Extract the [X, Y] coordinate from the center of the cell holding the provided text.  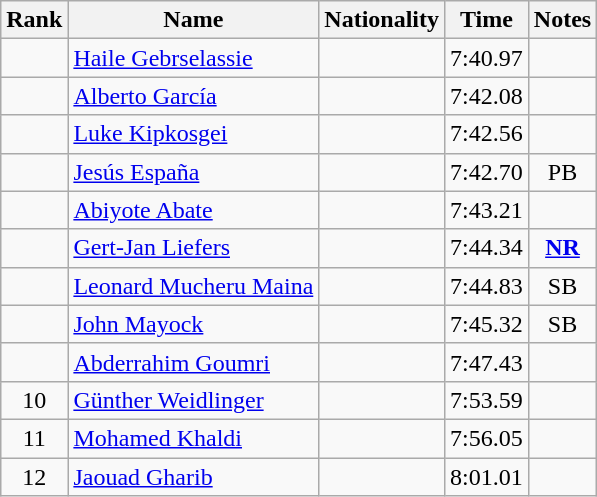
Name [194, 20]
NR [562, 248]
Gert-Jan Liefers [194, 248]
7:42.08 [487, 96]
7:45.32 [487, 324]
Abiyote Abate [194, 210]
7:47.43 [487, 362]
Mohamed Khaldi [194, 438]
PB [562, 172]
Jaouad Gharib [194, 477]
10 [34, 400]
Alberto García [194, 96]
Luke Kipkosgei [194, 134]
Jesús España [194, 172]
Rank [34, 20]
8:01.01 [487, 477]
Abderrahim Goumri [194, 362]
11 [34, 438]
7:42.56 [487, 134]
Notes [562, 20]
7:43.21 [487, 210]
Günther Weidlinger [194, 400]
Haile Gebrselassie [194, 58]
12 [34, 477]
7:53.59 [487, 400]
7:42.70 [487, 172]
7:56.05 [487, 438]
7:40.97 [487, 58]
Time [487, 20]
7:44.83 [487, 286]
John Mayock [194, 324]
Leonard Mucheru Maina [194, 286]
Nationality [382, 20]
7:44.34 [487, 248]
